Find where the given text appears and provide that cell's center as (X, Y) coordinate. 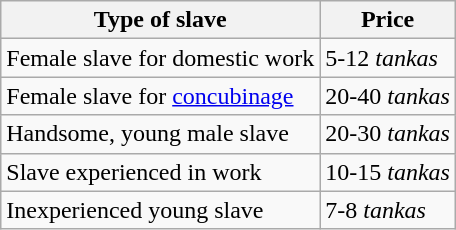
Female slave for domestic work (160, 58)
Female slave for concubinage (160, 96)
5-12 tankas (388, 58)
Slave experienced in work (160, 172)
20-40 tankas (388, 96)
Type of slave (160, 20)
7-8 tankas (388, 210)
Handsome, young male slave (160, 134)
Inexperienced young slave (160, 210)
20-30 tankas (388, 134)
Price (388, 20)
10-15 tankas (388, 172)
